Detect which cell encompasses the target text, then output its [X, Y] center coordinate. 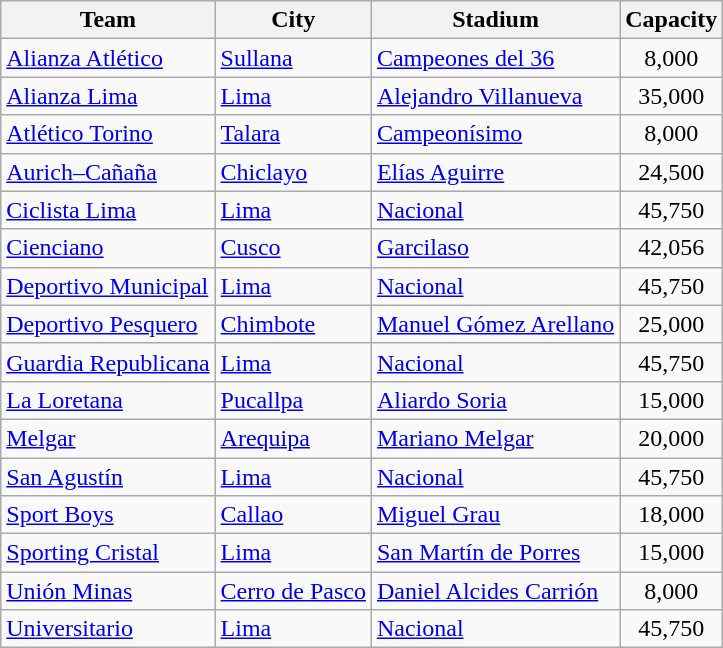
Daniel Alcides Carrión [495, 591]
Aliardo Soria [495, 400]
Cienciano [108, 248]
Pucallpa [293, 400]
San Agustín [108, 477]
Cusco [293, 248]
City [293, 20]
Arequipa [293, 438]
Chimbote [293, 324]
Alianza Lima [108, 96]
Aurich–Cañaña [108, 172]
Cerro de Pasco [293, 591]
Manuel Gómez Arellano [495, 324]
20,000 [672, 438]
Sullana [293, 58]
Guardia Republicana [108, 362]
Sporting Cristal [108, 553]
Campeones del 36 [495, 58]
Unión Minas [108, 591]
Callao [293, 515]
42,056 [672, 248]
Alejandro Villanueva [495, 96]
Capacity [672, 20]
La Loretana [108, 400]
Alianza Atlético [108, 58]
35,000 [672, 96]
Atlético Torino [108, 134]
Ciclista Lima [108, 210]
Sport Boys [108, 515]
Universitario [108, 629]
Miguel Grau [495, 515]
Campeonísimo [495, 134]
Stadium [495, 20]
Deportivo Pesquero [108, 324]
San Martín de Porres [495, 553]
Melgar [108, 438]
Deportivo Municipal [108, 286]
Elías Aguirre [495, 172]
18,000 [672, 515]
Garcilaso [495, 248]
Team [108, 20]
Chiclayo [293, 172]
Mariano Melgar [495, 438]
24,500 [672, 172]
25,000 [672, 324]
Talara [293, 134]
